Pinpoint the cell where the given text exists, returning its [x, y] midpoint coordinate. 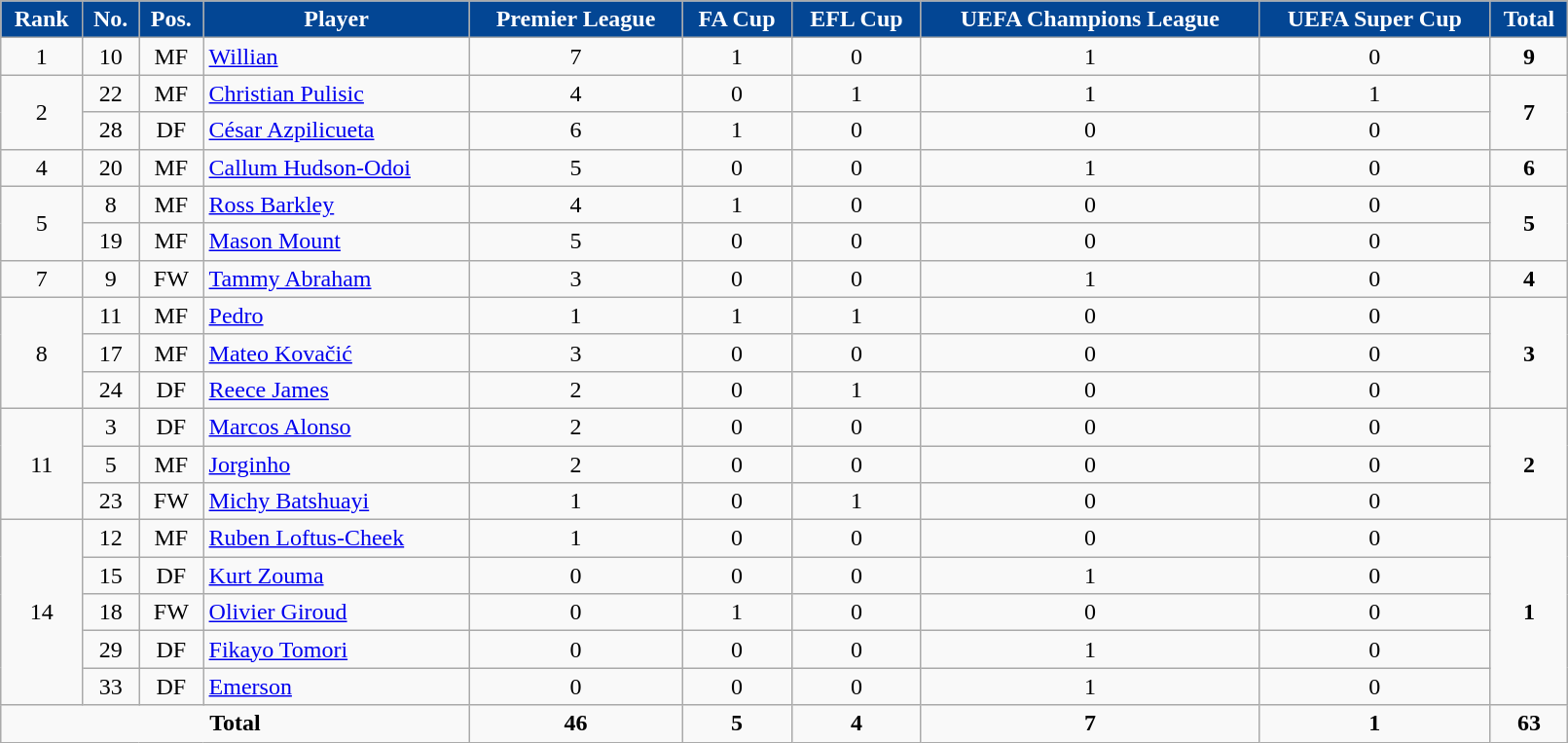
28 [111, 130]
Pedro [337, 316]
46 [576, 724]
17 [111, 353]
EFL Cup [857, 19]
12 [111, 539]
Callum Hudson-Odoi [337, 167]
Premier League [576, 19]
UEFA Champions League [1090, 19]
10 [111, 56]
FA Cup [738, 19]
63 [1529, 724]
20 [111, 167]
Michy Batshuayi [337, 502]
Christian Pulisic [337, 93]
22 [111, 93]
24 [111, 390]
Jorginho [337, 464]
Fikayo Tomori [337, 650]
Mason Mount [337, 241]
Tammy Abraham [337, 279]
Pos. [171, 19]
29 [111, 650]
Emerson [337, 687]
Reece James [337, 390]
Rank [42, 19]
Mateo Kovačić [337, 353]
18 [111, 613]
23 [111, 502]
UEFA Super Cup [1374, 19]
15 [111, 576]
14 [42, 613]
César Azpilicueta [337, 130]
Marcos Alonso [337, 427]
19 [111, 241]
33 [111, 687]
Player [337, 19]
Ross Barkley [337, 204]
No. [111, 19]
Ruben Loftus-Cheek [337, 539]
Olivier Giroud [337, 613]
Willian [337, 56]
Kurt Zouma [337, 576]
